Determine the [X, Y] coordinate at the center of the cell enclosing the given text.  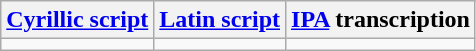
Cyrillic script [78, 20]
Latin script [220, 20]
IPA transcription [381, 20]
